Return (X, Y) of the center of cell containing provided text 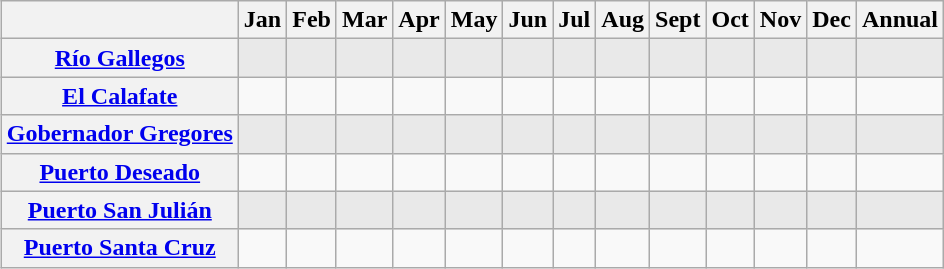
Puerto San Julián (120, 210)
Aug (623, 20)
Oct (730, 20)
Apr (419, 20)
Feb (312, 20)
Río Gallegos (120, 58)
Annual (900, 20)
Puerto Deseado (120, 172)
Sept (678, 20)
Gobernador Gregores (120, 134)
El Calafate (120, 96)
Puerto Santa Cruz (120, 248)
Jun (528, 20)
Jul (574, 20)
Mar (364, 20)
Dec (832, 20)
Nov (780, 20)
Jan (262, 20)
May (474, 20)
